Provide the [X, Y] coordinate of the cell's center where the given text is located.  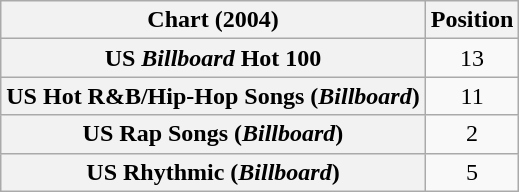
US Rap Songs (Billboard) [213, 134]
Chart (2004) [213, 20]
5 [472, 172]
US Rhythmic (Billboard) [213, 172]
11 [472, 96]
13 [472, 58]
US Hot R&B/Hip-Hop Songs (Billboard) [213, 96]
2 [472, 134]
US Billboard Hot 100 [213, 58]
Position [472, 20]
